Provide the [X, Y] coordinate of the cell's center where the given text is located.  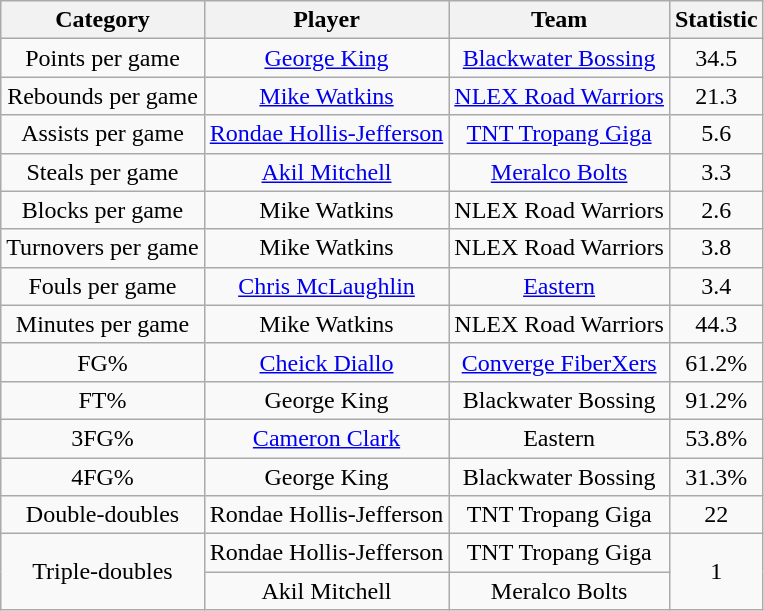
5.6 [716, 134]
Category [102, 20]
4FG% [102, 477]
53.8% [716, 438]
3.4 [716, 286]
Double-doubles [102, 515]
Assists per game [102, 134]
Cameron Clark [326, 438]
Blocks per game [102, 210]
Chris McLaughlin [326, 286]
FG% [102, 362]
Cheick Diallo [326, 362]
21.3 [716, 96]
Minutes per game [102, 324]
3FG% [102, 438]
1 [716, 572]
Rebounds per game [102, 96]
3.8 [716, 248]
Statistic [716, 20]
Converge FiberXers [560, 362]
Fouls per game [102, 286]
FT% [102, 400]
Player [326, 20]
61.2% [716, 362]
2.6 [716, 210]
Triple-doubles [102, 572]
Steals per game [102, 172]
34.5 [716, 58]
Team [560, 20]
Points per game [102, 58]
91.2% [716, 400]
Turnovers per game [102, 248]
31.3% [716, 477]
22 [716, 515]
44.3 [716, 324]
3.3 [716, 172]
